Find where the given text appears and provide that cell's center as (X, Y) coordinate. 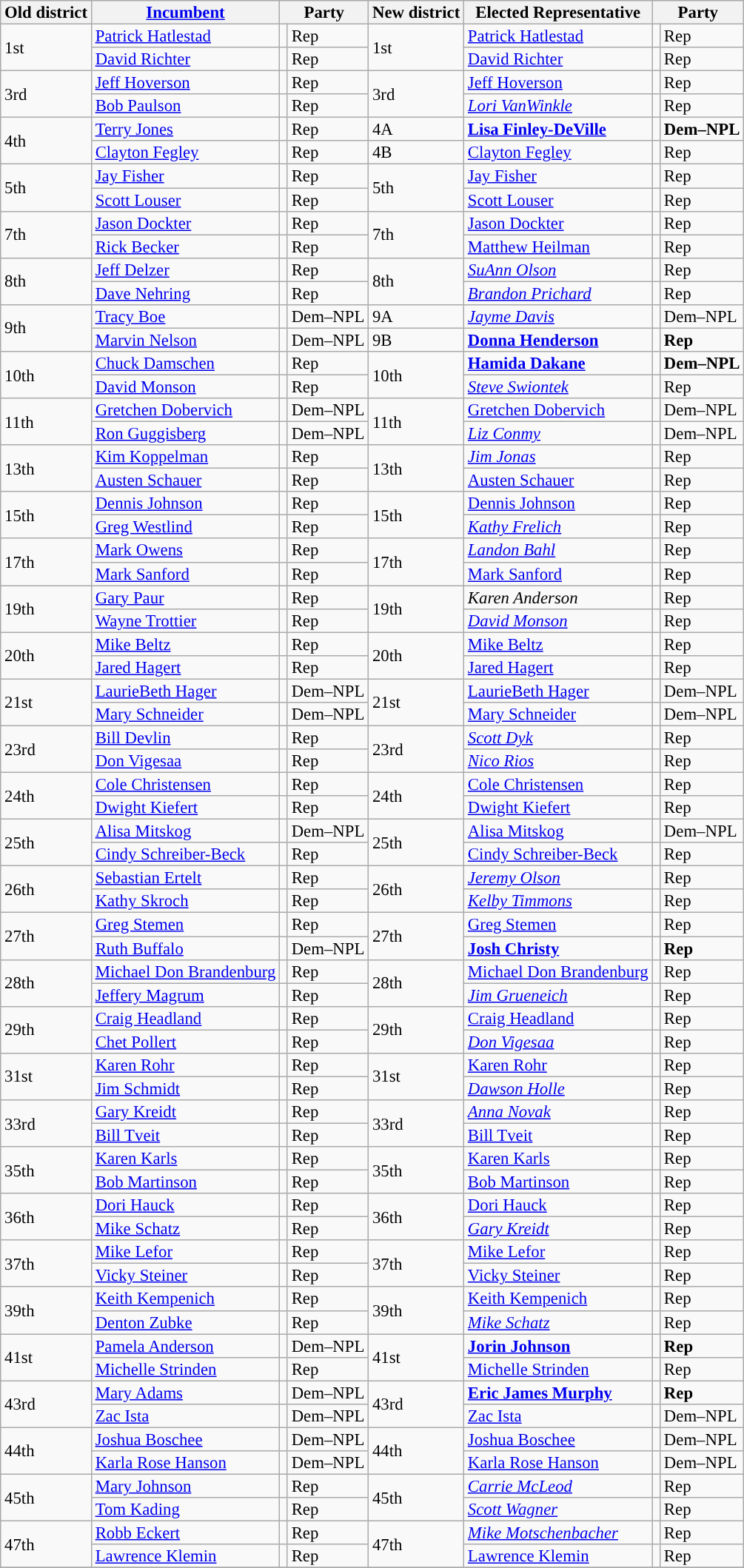
Mary Adams (185, 1393)
Lori VanWinkle (558, 106)
Tracy Boe (185, 317)
Chuck Damschen (185, 363)
New district (416, 13)
Mark Owens (185, 551)
Mary Johnson (185, 1486)
Scott Dyk (558, 737)
Jorin Johnson (558, 1346)
4B (416, 153)
Kathy Frelich (558, 527)
4A (416, 130)
Bill Devlin (185, 737)
Denton Zubke (185, 1322)
Robb Eckert (185, 1533)
Josh Christy (558, 948)
Brandon Prichard (558, 293)
Jayme Davis (558, 317)
Scott Wagner (558, 1510)
9A (416, 317)
Greg Westlind (185, 527)
Dave Nehring (185, 293)
Jeffery Magrum (185, 995)
4th (46, 141)
Incumbent (185, 13)
Anna Novak (558, 1112)
Ruth Buffalo (185, 948)
Jim Jonas (558, 457)
Sebastian Ertelt (185, 878)
Carrie McLeod (558, 1486)
Old district (46, 13)
Steve Swiontek (558, 386)
Kathy Skroch (185, 902)
Rick Becker (185, 247)
SuAnn Olson (558, 269)
Matthew Heilman (558, 247)
Chet Pollert (185, 1042)
Gary Paur (185, 597)
Liz Conmy (558, 434)
Elected Representative (558, 13)
Landon Bahl (558, 551)
Terry Jones (185, 130)
Dawson Holle (558, 1088)
Jeremy Olson (558, 878)
Kim Koppelman (185, 457)
Lisa Finley-DeVille (558, 130)
Nico Rios (558, 761)
Wayne Trottier (185, 620)
Pamela Anderson (185, 1346)
Ron Guggisberg (185, 434)
Bob Paulson (185, 106)
Karen Anderson (558, 597)
Mike Motschenbacher (558, 1533)
Kelby Timmons (558, 902)
Jim Schmidt (185, 1088)
Donna Henderson (558, 340)
Tom Kading (185, 1510)
Jim Grueneich (558, 995)
Marvin Nelson (185, 340)
9B (416, 340)
Hamida Dakane (558, 363)
Eric James Murphy (558, 1393)
9th (46, 329)
Jeff Delzer (185, 269)
